Return [X, Y] of the center of cell containing provided text 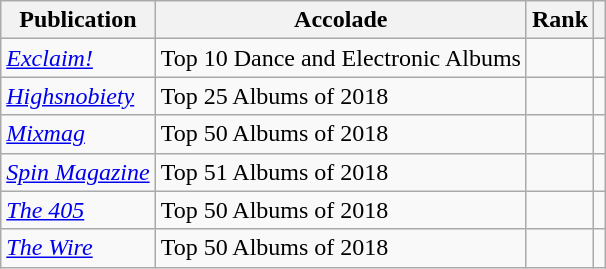
Top 25 Albums of 2018 [340, 96]
Top 51 Albums of 2018 [340, 172]
Spin Magazine [78, 172]
Publication [78, 20]
Highsnobiety [78, 96]
The 405 [78, 210]
Mixmag [78, 134]
The Wire [78, 248]
Accolade [340, 20]
Top 10 Dance and Electronic Albums [340, 58]
Exclaim! [78, 58]
Rank [560, 20]
